Scan for the cell matching the given text and deliver its [x, y] coordinate at center. 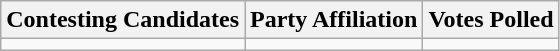
Contesting Candidates [123, 20]
Votes Polled [491, 20]
Party Affiliation [334, 20]
